Locate the cell with the specified text and output its (x, y) center coordinate. 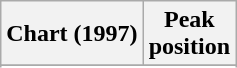
Peakposition (189, 34)
Chart (1997) (72, 34)
